Search for the cell housing the specified text and yield its [x, y] center coordinate. 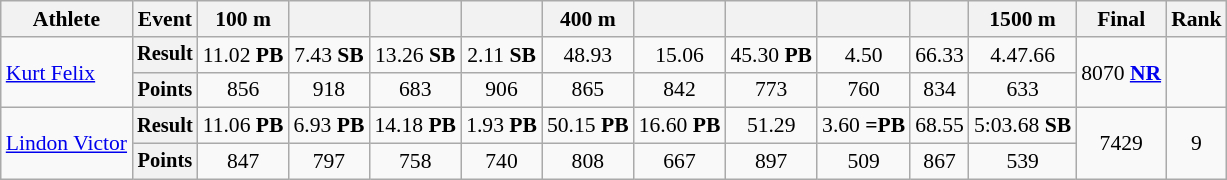
842 [680, 90]
Athlete [66, 19]
Final [1121, 19]
400 m [588, 19]
11.06 PB [244, 126]
760 [864, 90]
2.11 SB [502, 55]
773 [771, 90]
1.93 PB [502, 126]
Rank [1196, 19]
13.26 SB [415, 55]
897 [771, 162]
5:03.68 SB [1022, 126]
847 [244, 162]
68.55 [940, 126]
7429 [1121, 144]
683 [415, 90]
4.47.66 [1022, 55]
14.18 PB [415, 126]
856 [244, 90]
11.02 PB [244, 55]
6.93 PB [330, 126]
539 [1022, 162]
100 m [244, 19]
8070 NR [1121, 72]
918 [330, 90]
50.15 PB [588, 126]
51.29 [771, 126]
797 [330, 162]
808 [588, 162]
48.93 [588, 55]
633 [1022, 90]
Event [165, 19]
834 [940, 90]
Lindon Victor [66, 144]
45.30 PB [771, 55]
867 [940, 162]
758 [415, 162]
9 [1196, 144]
4.50 [864, 55]
7.43 SB [330, 55]
509 [864, 162]
16.60 PB [680, 126]
667 [680, 162]
865 [588, 90]
Kurt Felix [66, 72]
906 [502, 90]
740 [502, 162]
3.60 =PB [864, 126]
15.06 [680, 55]
1500 m [1022, 19]
66.33 [940, 55]
